Identify which cell holds the provided text, then report its (X, Y) central coordinate. 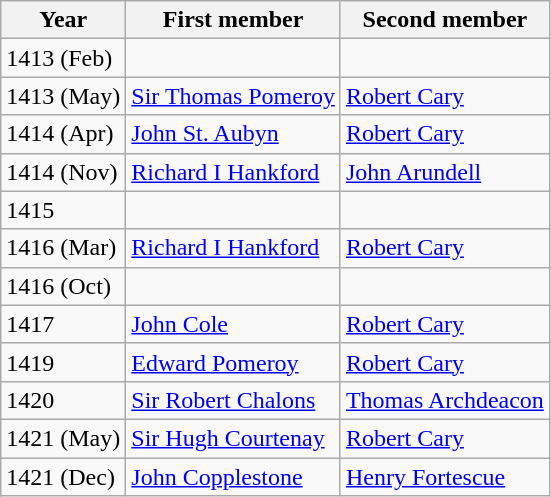
Thomas Archdeacon (444, 400)
1417 (64, 324)
1413 (Feb) (64, 58)
Sir Thomas Pomeroy (234, 96)
Year (64, 20)
1419 (64, 362)
1413 (May) (64, 96)
Sir Robert Chalons (234, 400)
1421 (Dec) (64, 477)
1415 (64, 210)
First member (234, 20)
Sir Hugh Courtenay (234, 438)
1414 (Apr) (64, 134)
Henry Fortescue (444, 477)
John Cole (234, 324)
John Arundell (444, 172)
1420 (64, 400)
Second member (444, 20)
1414 (Nov) (64, 172)
1416 (Oct) (64, 286)
John St. Aubyn (234, 134)
Edward Pomeroy (234, 362)
John Copplestone (234, 477)
1416 (Mar) (64, 248)
1421 (May) (64, 438)
